From the cell containing the given text, extract its center point as [X, Y] coordinate. 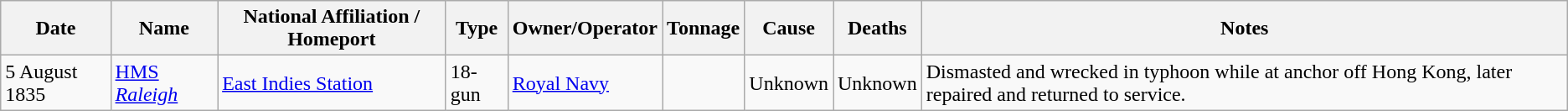
Name [164, 29]
National Affiliation / Homeport [332, 29]
Tonnage [704, 29]
Royal Navy [585, 82]
Type [477, 29]
Dismasted and wrecked in typhoon while at anchor off Hong Kong, later repaired and returned to service. [1245, 82]
Owner/Operator [585, 29]
East Indies Station [332, 82]
Notes [1245, 29]
HMS Raleigh [164, 82]
5 August 1835 [55, 82]
18-gun [477, 82]
Cause [789, 29]
Date [55, 29]
Deaths [877, 29]
